Extract the (x, y) coordinate from the center of the cell holding the provided text.  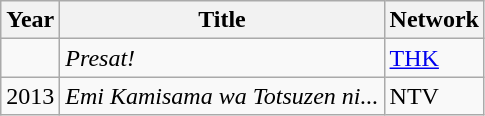
Presat! (222, 58)
Emi Kamisama wa Totsuzen ni... (222, 96)
Network (434, 20)
Year (30, 20)
Title (222, 20)
NTV (434, 96)
2013 (30, 96)
THK (434, 58)
